Provide the (X, Y) coordinate of the cell's center where the given text is located.  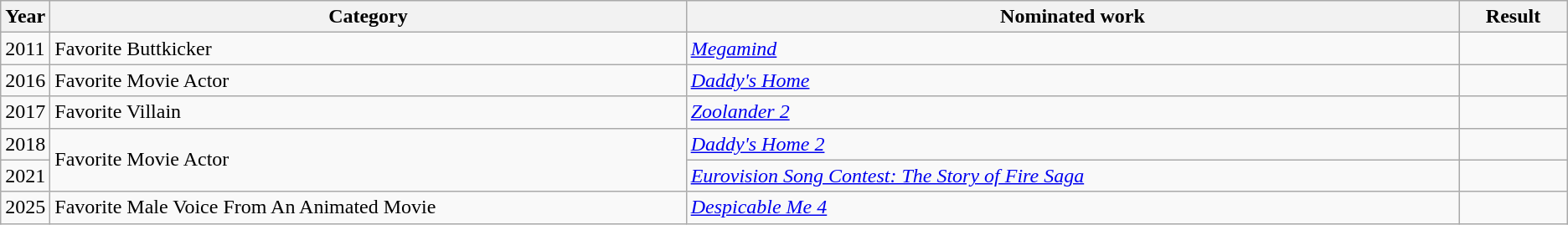
Nominated work (1072, 17)
Megamind (1072, 49)
2021 (25, 176)
Despicable Me 4 (1072, 207)
Daddy's Home (1072, 80)
Year (25, 17)
Result (1513, 17)
Category (369, 17)
2025 (25, 207)
2016 (25, 80)
Zoolander 2 (1072, 112)
Daddy's Home 2 (1072, 144)
2017 (25, 112)
2011 (25, 49)
2018 (25, 144)
Favorite Male Voice From An Animated Movie (369, 207)
Favorite Buttkicker (369, 49)
Favorite Villain (369, 112)
Eurovision Song Contest: The Story of Fire Saga (1072, 176)
